Return the [X, Y] coordinate for the center point of the cell that contains the specified text.  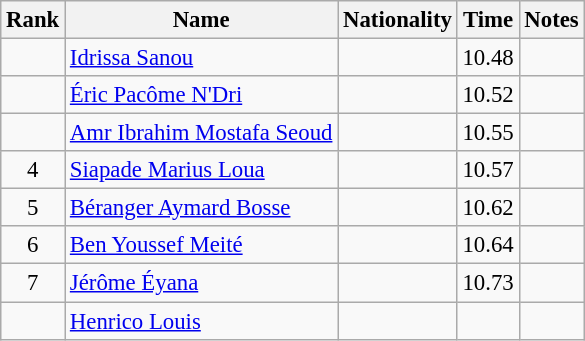
5 [33, 208]
Idrissa Sanou [202, 58]
Amr Ibrahim Mostafa Seoud [202, 133]
6 [33, 245]
Éric Pacôme N'Dri [202, 95]
10.73 [488, 283]
10.57 [488, 170]
Notes [552, 20]
10.48 [488, 58]
Henrico Louis [202, 321]
10.62 [488, 208]
Ben Youssef Meité [202, 245]
Jérôme Éyana [202, 283]
Name [202, 20]
Béranger Aymard Bosse [202, 208]
Rank [33, 20]
4 [33, 170]
Siapade Marius Loua [202, 170]
7 [33, 283]
10.64 [488, 245]
Time [488, 20]
10.52 [488, 95]
10.55 [488, 133]
Nationality [398, 20]
